Find where the given text appears and provide that cell's center as [x, y] coordinate. 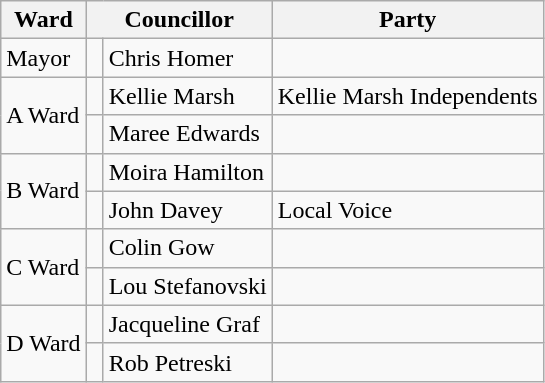
Kellie Marsh [188, 96]
Councillor [179, 20]
Ward [44, 20]
Jacqueline Graf [188, 324]
Kellie Marsh Independents [408, 96]
Lou Stefanovski [188, 286]
D Ward [44, 343]
Local Voice [408, 210]
B Ward [44, 191]
C Ward [44, 267]
Party [408, 20]
Mayor [44, 58]
A Ward [44, 115]
Chris Homer [188, 58]
Moira Hamilton [188, 172]
John Davey [188, 210]
Rob Petreski [188, 362]
Colin Gow [188, 248]
Maree Edwards [188, 134]
